Provide the [X, Y] coordinate of the cell's center where the given text is located.  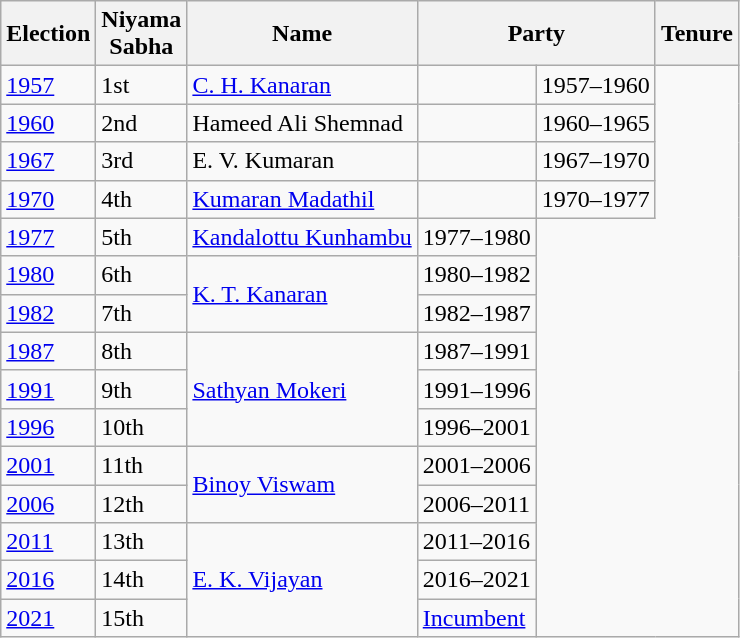
1st [142, 85]
1960 [48, 123]
12th [142, 503]
1982–1987 [476, 313]
4th [142, 199]
2nd [142, 123]
14th [142, 580]
2021 [48, 618]
1957–1960 [596, 85]
1970 [48, 199]
1991 [48, 389]
Name [302, 34]
Party [536, 34]
Kumaran Madathil [302, 199]
2016–2021 [476, 580]
1991–1996 [476, 389]
2006–2011 [476, 503]
1996 [48, 427]
E. V. Kumaran [302, 161]
11th [142, 465]
1957 [48, 85]
1970–1977 [596, 199]
6th [142, 275]
1980–1982 [476, 275]
1977 [48, 237]
2001 [48, 465]
Election [48, 34]
E. K. Vijayan [302, 580]
Sathyan Mokeri [302, 389]
9th [142, 389]
7th [142, 313]
10th [142, 427]
Hameed Ali Shemnad [302, 123]
13th [142, 542]
Kandalottu Kunhambu [302, 237]
1982 [48, 313]
C. H. Kanaran [302, 85]
1967–1970 [596, 161]
1987–1991 [476, 351]
1977–1980 [476, 237]
Incumbent [476, 618]
15th [142, 618]
K. T. Kanaran [302, 294]
1980 [48, 275]
5th [142, 237]
2011–2016 [476, 542]
1987 [48, 351]
3rd [142, 161]
2016 [48, 580]
2011 [48, 542]
NiyamaSabha [142, 34]
1967 [48, 161]
2001–2006 [476, 465]
Binoy Viswam [302, 484]
8th [142, 351]
1960–1965 [596, 123]
1996–2001 [476, 427]
2006 [48, 503]
Tenure [696, 34]
